Search for the cell housing the specified text and yield its (X, Y) center coordinate. 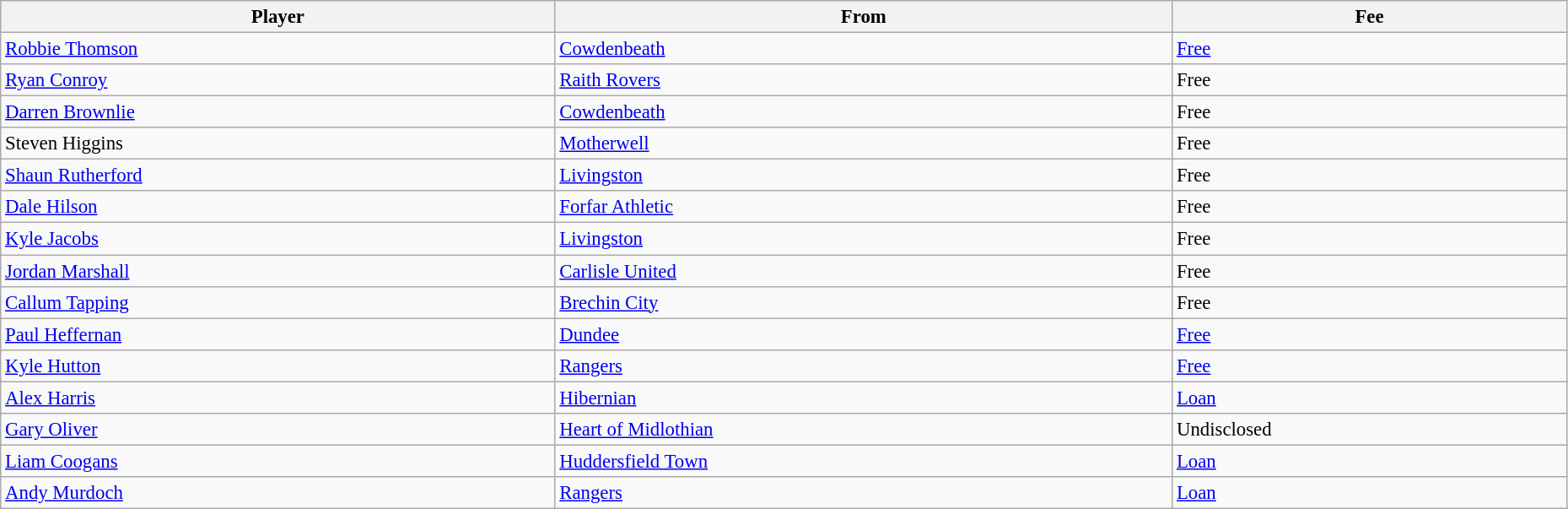
Robbie Thomson (278, 49)
Dundee (864, 334)
Kyle Hutton (278, 366)
Player (278, 17)
Fee (1370, 17)
Heart of Midlothian (864, 430)
Ryan Conroy (278, 80)
Callum Tapping (278, 302)
Kyle Jacobs (278, 239)
From (864, 17)
Carlisle United (864, 271)
Jordan Marshall (278, 271)
Steven Higgins (278, 143)
Hibernian (864, 398)
Darren Brownlie (278, 112)
Forfar Athletic (864, 207)
Undisclosed (1370, 430)
Brechin City (864, 302)
Alex Harris (278, 398)
Gary Oliver (278, 430)
Motherwell (864, 143)
Huddersfield Town (864, 461)
Raith Rovers (864, 80)
Shaun Rutherford (278, 176)
Paul Heffernan (278, 334)
Andy Murdoch (278, 493)
Liam Coogans (278, 461)
Dale Hilson (278, 207)
